Find where the given text appears and provide that cell's center as [X, Y] coordinate. 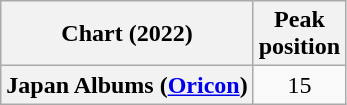
Peakposition [299, 34]
Chart (2022) [127, 34]
15 [299, 85]
Japan Albums (Oricon) [127, 85]
